Locate the cell with the specified text and output its (X, Y) center coordinate. 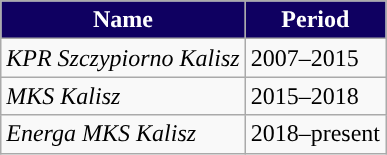
KPR Szczypiorno Kalisz (123, 58)
Period (315, 20)
Name (123, 20)
MKS Kalisz (123, 96)
2015–2018 (315, 96)
Energa MKS Kalisz (123, 134)
2018–present (315, 134)
2007–2015 (315, 58)
